Find where the given text appears and provide that cell's center as [x, y] coordinate. 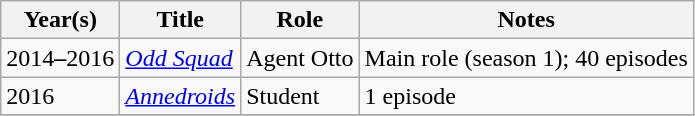
Main role (season 1); 40 episodes [526, 58]
Odd Squad [180, 58]
1 episode [526, 96]
Year(s) [60, 20]
Notes [526, 20]
Student [300, 96]
Title [180, 20]
Annedroids [180, 96]
Role [300, 20]
2016 [60, 96]
2014–2016 [60, 58]
Agent Otto [300, 58]
